From the cell containing the given text, extract its center point as (X, Y) coordinate. 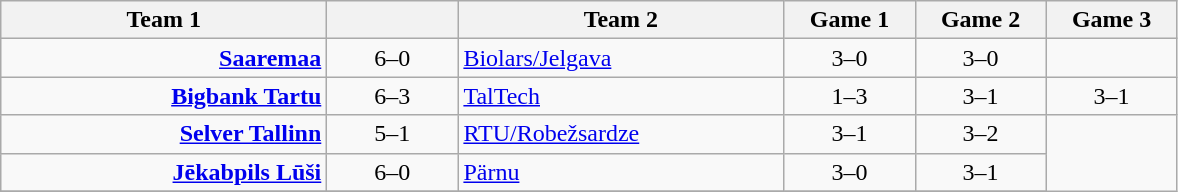
3–2 (980, 134)
Game 2 (980, 20)
Biolars/Jelgava (621, 58)
6–3 (392, 96)
Team 1 (164, 20)
TalTech (621, 96)
Game 3 (1112, 20)
5–1 (392, 134)
Jēkabpils Lūši (164, 172)
RTU/Robežsardze (621, 134)
Selver Tallinn (164, 134)
1–3 (850, 96)
Game 1 (850, 20)
Bigbank Tartu (164, 96)
Saaremaa (164, 58)
Pärnu (621, 172)
Team 2 (621, 20)
